Scan for the cell matching the given text and deliver its [X, Y] coordinate at center. 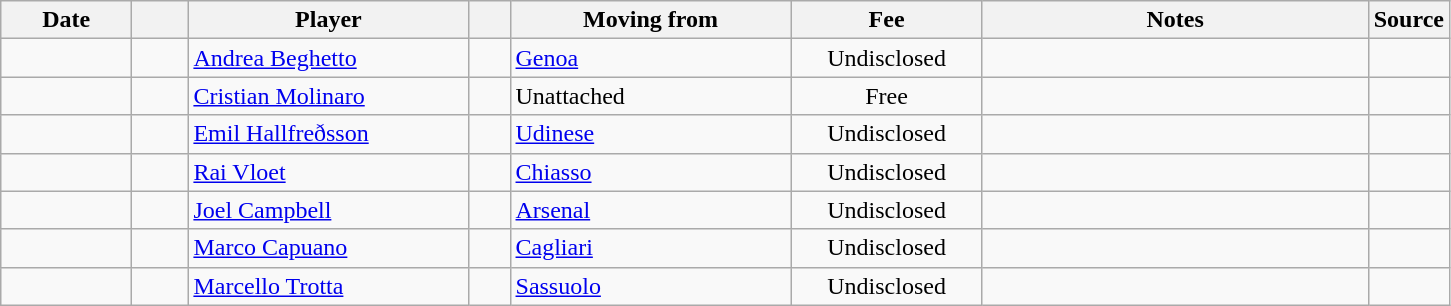
Notes [1175, 20]
Player [328, 20]
Chiasso [650, 172]
Moving from [650, 20]
Genoa [650, 58]
Sassuolo [650, 286]
Emil Hallfreðsson [328, 134]
Source [1408, 20]
Unattached [650, 96]
Marco Capuano [328, 248]
Date [66, 20]
Andrea Beghetto [328, 58]
Arsenal [650, 210]
Free [886, 96]
Cristian Molinaro [328, 96]
Marcello Trotta [328, 286]
Rai Vloet [328, 172]
Udinese [650, 134]
Joel Campbell [328, 210]
Cagliari [650, 248]
Fee [886, 20]
